Return the (x, y) coordinate for the center point of the cell that contains the specified text.  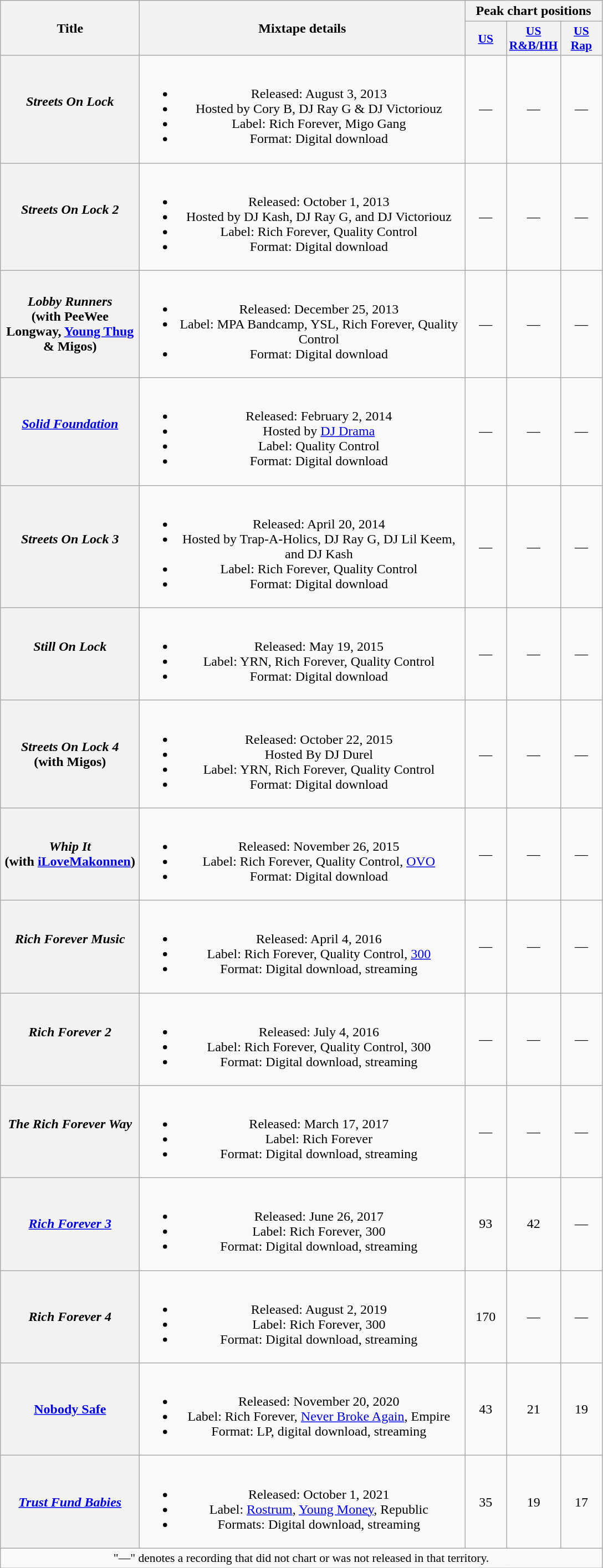
The Rich Forever Way (70, 1132)
USR&B/HH (534, 39)
Released: April 4, 2016Label: Rich Forever, Quality Control, 300Format: Digital download, streaming (303, 946)
Released: May 19, 2015Label: YRN, Rich Forever, Quality ControlFormat: Digital download (303, 654)
Nobody Safe (70, 1409)
Streets On Lock 3 (70, 546)
Released: August 3, 2013Hosted by Cory B, DJ Ray G & DJ VictoriouzLabel: Rich Forever, Migo GangFormat: Digital download (303, 109)
Rich Forever 2 (70, 1039)
21 (534, 1409)
Released: December 25, 2013Label: MPA Bandcamp, YSL, Rich Forever, Quality ControlFormat: Digital download (303, 324)
Released: October 1, 2013Hosted by DJ Kash, DJ Ray G, and DJ VictoriouzLabel: Rich Forever, Quality ControlFormat: Digital download (303, 217)
42 (534, 1224)
35 (486, 1502)
93 (486, 1224)
US (486, 39)
Lobby Runners (with PeeWee Longway, Young Thug & Migos) (70, 324)
"—" denotes a recording that did not chart or was not released in that territory. (301, 1558)
170 (486, 1317)
Streets On Lock 4(with Migos) (70, 754)
Released: June 26, 2017Label: Rich Forever, 300Format: Digital download, streaming (303, 1224)
17 (581, 1502)
Released: October 1, 2021Label: Rostrum, Young Money, RepublicFormats: Digital download, streaming (303, 1502)
Released: February 2, 2014Hosted by DJ DramaLabel: Quality ControlFormat: Digital download (303, 431)
Released: November 20, 2020Label: Rich Forever, Never Broke Again, EmpireFormat: LP, digital download, streaming (303, 1409)
Streets On Lock 2 (70, 217)
Rich Forever 3 (70, 1224)
Trust Fund Babies (70, 1502)
Released: April 20, 2014Hosted by Trap-A-Holics, DJ Ray G, DJ Lil Keem, and DJ KashLabel: Rich Forever, Quality ControlFormat: Digital download (303, 546)
Rich Forever 4 (70, 1317)
Streets On Lock (70, 109)
Released: July 4, 2016Label: Rich Forever, Quality Control, 300Format: Digital download, streaming (303, 1039)
USRap (581, 39)
43 (486, 1409)
Still On Lock (70, 654)
Solid Foundation (70, 431)
Mixtape details (303, 28)
Released: August 2, 2019Label: Rich Forever, 300Format: Digital download, streaming (303, 1317)
Whip It(with iLoveMakonnen) (70, 854)
Rich Forever Music (70, 946)
Peak chart positions (534, 11)
Released: October 22, 2015Hosted By DJ DurelLabel: YRN, Rich Forever, Quality ControlFormat: Digital download (303, 754)
Released: November 26, 2015Label: Rich Forever, Quality Control, OVOFormat: Digital download (303, 854)
Released: March 17, 2017Label: Rich ForeverFormat: Digital download, streaming (303, 1132)
Title (70, 28)
